Identify which cell holds the provided text, then report its [x, y] central coordinate. 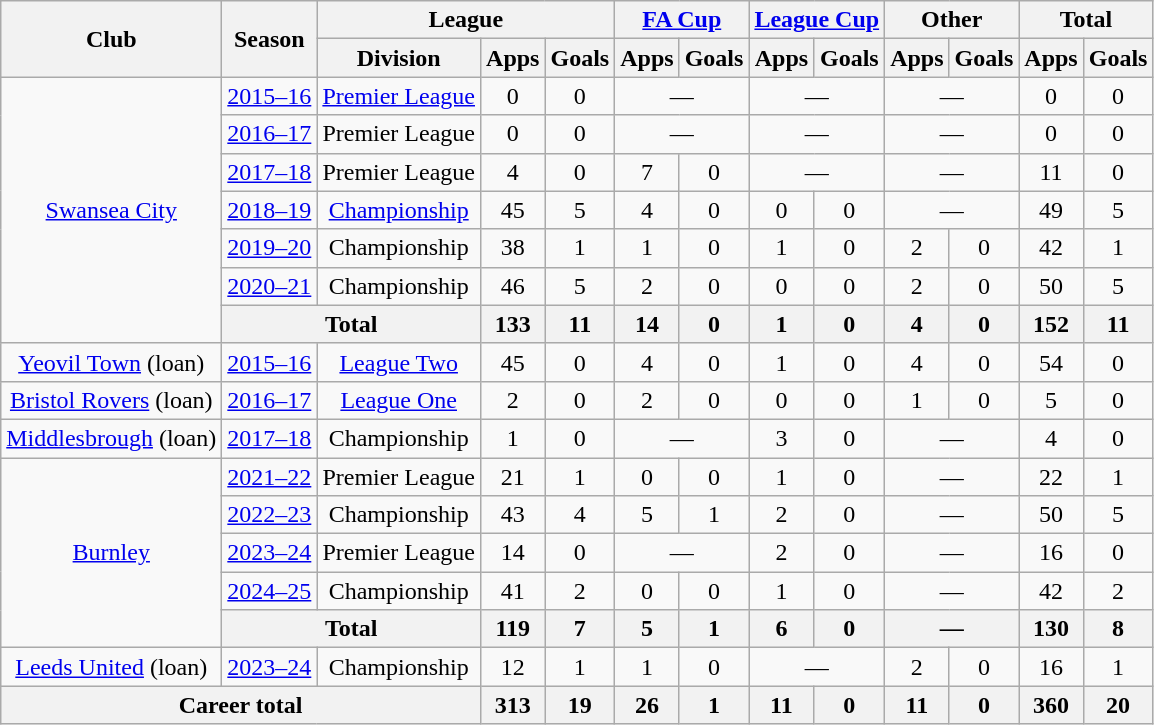
Other [952, 20]
41 [513, 591]
6 [782, 629]
49 [1051, 210]
19 [580, 705]
3 [782, 438]
43 [513, 515]
152 [1051, 324]
Burnley [112, 553]
12 [513, 667]
22 [1051, 477]
20 [1118, 705]
Bristol Rovers (loan) [112, 400]
2020–21 [270, 286]
Career total [241, 705]
119 [513, 629]
360 [1051, 705]
2022–23 [270, 515]
313 [513, 705]
130 [1051, 629]
54 [1051, 362]
Season [270, 39]
2021–22 [270, 477]
Swansea City [112, 210]
FA Cup [682, 20]
League [466, 20]
Middlesbrough (loan) [112, 438]
46 [513, 286]
2018–19 [270, 210]
Club [112, 39]
Leeds United (loan) [112, 667]
8 [1118, 629]
2024–25 [270, 591]
League One [399, 400]
Division [399, 58]
21 [513, 477]
26 [647, 705]
League Two [399, 362]
2019–20 [270, 248]
Yeovil Town (loan) [112, 362]
38 [513, 248]
133 [513, 324]
League Cup [817, 20]
